Locate the cell with the specified text and output its (x, y) center coordinate. 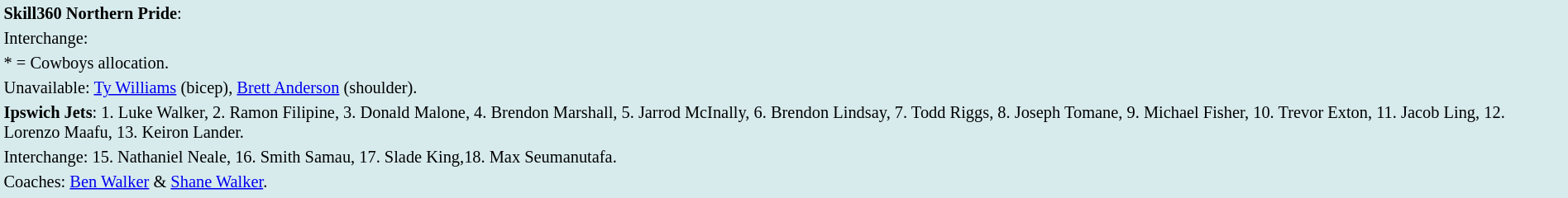
Interchange: 15. Nathaniel Neale, 16. Smith Samau, 17. Slade King,18. Max Seumanutafa. (784, 157)
Interchange: (784, 38)
Coaches: Ben Walker & Shane Walker. (784, 181)
Skill360 Northern Pride: (784, 13)
Unavailable: Ty Williams (bicep), Brett Anderson (shoulder). (784, 87)
* = Cowboys allocation. (784, 63)
